Return the [x, y] coordinate for the center point of the cell that contains the specified text.  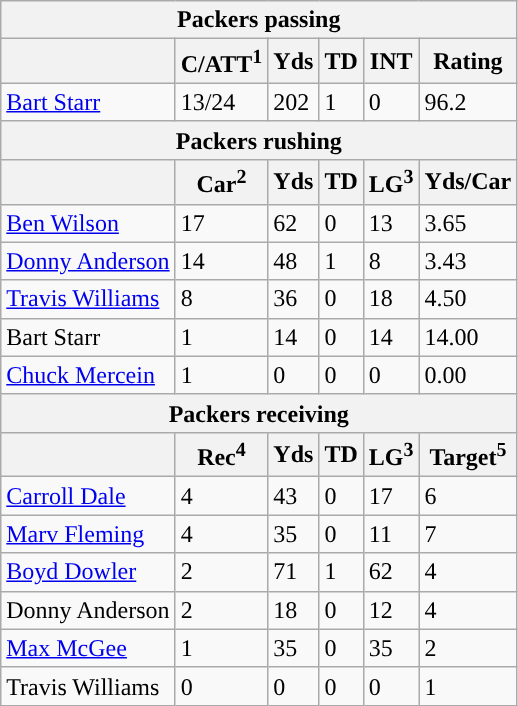
Carroll Dale [88, 496]
Packers receiving [259, 413]
36 [294, 299]
3.43 [468, 261]
Packers passing [259, 20]
Max McGee [88, 648]
Rating [468, 62]
6 [468, 496]
C/ATT1 [222, 62]
Chuck Mercein [88, 375]
Yds/Car [468, 182]
13 [391, 223]
43 [294, 496]
7 [468, 534]
71 [294, 572]
202 [294, 102]
11 [391, 534]
INT [391, 62]
0.00 [468, 375]
Car2 [222, 182]
Rec4 [222, 454]
14.00 [468, 337]
Target5 [468, 454]
Marv Fleming [88, 534]
Boyd Dowler [88, 572]
3.65 [468, 223]
4.50 [468, 299]
13/24 [222, 102]
Ben Wilson [88, 223]
96.2 [468, 102]
48 [294, 261]
Packers rushing [259, 140]
12 [391, 610]
